Locate the cell with the specified text and output its [X, Y] center coordinate. 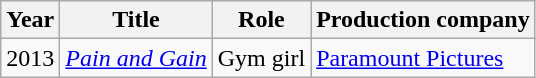
Role [261, 20]
Pain and Gain [136, 58]
Paramount Pictures [424, 58]
Title [136, 20]
2013 [30, 58]
Year [30, 20]
Gym girl [261, 58]
Production company [424, 20]
